Output the (X, Y) coordinate of the center of the cell containing the given text.  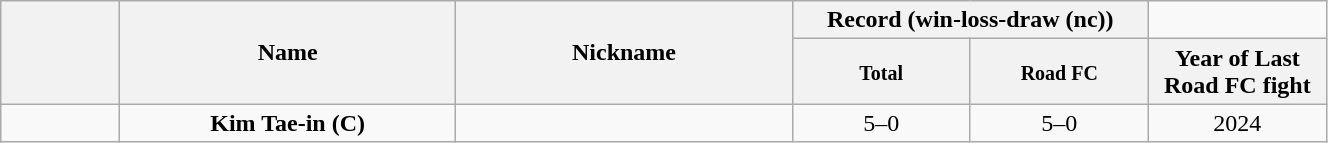
Kim Tae-in (C) (287, 123)
2024 (1237, 123)
Name (287, 52)
Total (881, 72)
Nickname (624, 52)
Record (win-loss-draw (nc)) (970, 20)
Road FC (1059, 72)
Year of Last Road FC fight (1237, 72)
